Determine the [X, Y] coordinate at the center of the cell enclosing the given text.  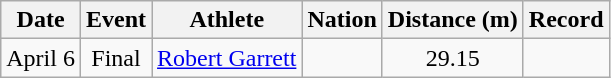
Robert Garrett [227, 58]
Distance (m) [452, 20]
Athlete [227, 20]
Final [116, 58]
Event [116, 20]
Nation [342, 20]
29.15 [452, 58]
Date [41, 20]
Record [566, 20]
April 6 [41, 58]
